Scan for the cell matching the given text and deliver its (x, y) coordinate at center. 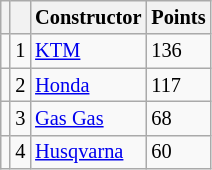
Honda (88, 85)
2 (20, 85)
136 (178, 51)
117 (178, 85)
68 (178, 118)
3 (20, 118)
Gas Gas (88, 118)
4 (20, 152)
60 (178, 152)
Points (178, 17)
Husqvarna (88, 152)
KTM (88, 51)
1 (20, 51)
Constructor (88, 17)
